Provide the [x, y] coordinate of the cell's center where the given text is located.  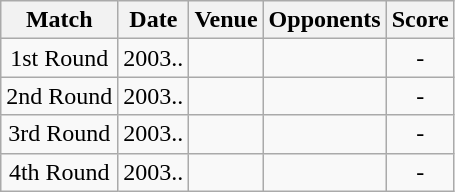
2nd Round [60, 96]
Score [420, 20]
1st Round [60, 58]
Match [60, 20]
Venue [226, 20]
Opponents [324, 20]
3rd Round [60, 134]
Date [154, 20]
4th Round [60, 172]
